Locate the cell with the specified text and output its (X, Y) center coordinate. 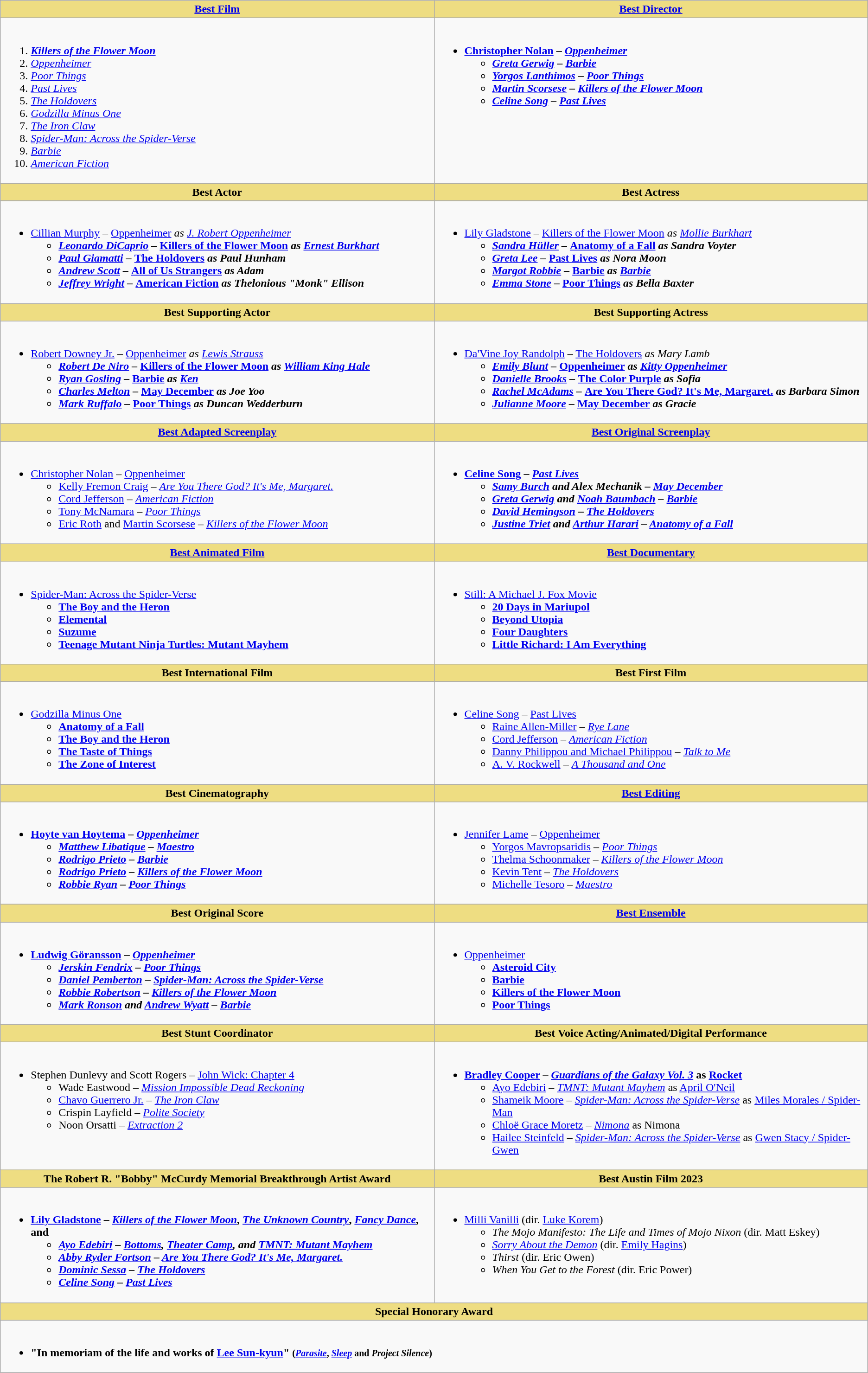
The Robert R. "Bobby" McCurdy Memorial Breakthrough Artist Award (217, 1179)
Spider-Man: Across the Spider-VerseThe Boy and the HeronElementalSuzumeTeenage Mutant Ninja Turtles: Mutant Mayhem (217, 612)
Best Ensemble (651, 913)
Best Film (217, 9)
Best International Film (217, 673)
Best Adapted Screenplay (217, 432)
OppenheimerAsteroid CityBarbieKillers of the Flower MoonPoor Things (651, 973)
Best Editing (651, 793)
Special Honorary Award (434, 1311)
Best Supporting Actress (651, 312)
Best Supporting Actor (217, 312)
Best First Film (651, 673)
Best Director (651, 9)
Godzilla Minus OneAnatomy of a FallThe Boy and the HeronThe Taste of ThingsThe Zone of Interest (217, 733)
Best Original Score (217, 913)
"In memoriam of the life and works of Lee Sun-kyun" (Parasite, Sleep and Project Silence) (434, 1346)
Still: A Michael J. Fox Movie20 Days in MariupolBeyond UtopiaFour DaughtersLittle Richard: I Am Everything (651, 612)
Best Animated Film (217, 552)
Best Voice Acting/Animated/Digital Performance (651, 1033)
Best Documentary (651, 552)
Best Cinematography (217, 793)
Best Stunt Coordinator (217, 1033)
Best Actress (651, 192)
Best Original Screenplay (651, 432)
Best Austin Film 2023 (651, 1179)
Hoyte van Hoytema – OppenheimerMatthew Libatique – MaestroRodrigo Prieto – BarbieRodrigo Prieto – Killers of the Flower MoonRobbie Ryan – Poor Things (217, 853)
Best Actor (217, 192)
